Detect which cell encompasses the target text, then output its (x, y) center coordinate. 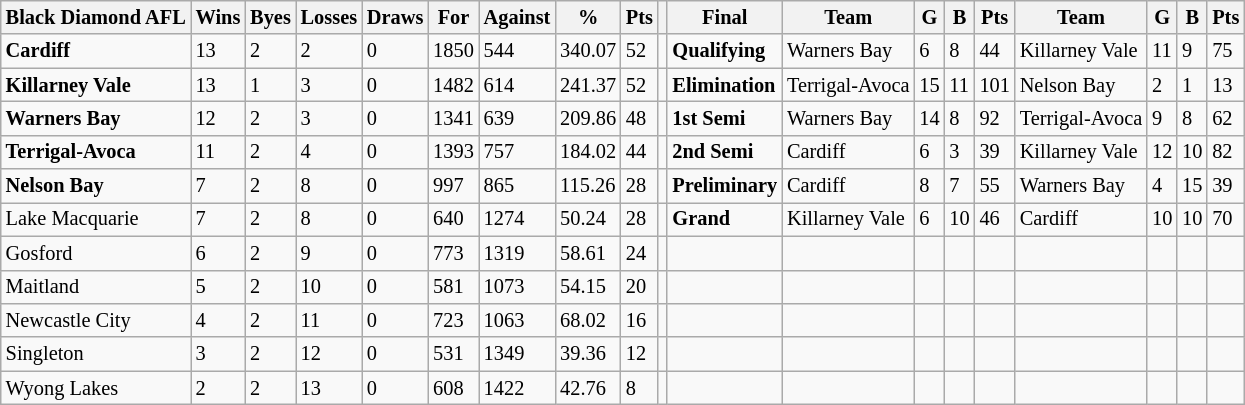
58.61 (588, 253)
75 (1226, 51)
581 (453, 287)
Against (518, 17)
Lake Macquarie (96, 219)
Wins (218, 17)
865 (518, 186)
1319 (518, 253)
997 (453, 186)
1063 (518, 320)
101 (995, 85)
Preliminary (724, 186)
5 (218, 287)
For (453, 17)
46 (995, 219)
Byes (270, 17)
531 (453, 354)
82 (1226, 152)
773 (453, 253)
1st Semi (724, 118)
115.26 (588, 186)
% (588, 17)
92 (995, 118)
1850 (453, 51)
639 (518, 118)
608 (453, 388)
Qualifying (724, 51)
39.36 (588, 354)
16 (640, 320)
Final (724, 17)
1341 (453, 118)
640 (453, 219)
50.24 (588, 219)
68.02 (588, 320)
757 (518, 152)
241.37 (588, 85)
Draws (395, 17)
1274 (518, 219)
2nd Semi (724, 152)
723 (453, 320)
55 (995, 186)
1393 (453, 152)
Wyong Lakes (96, 388)
14 (929, 118)
1073 (518, 287)
48 (640, 118)
Newcastle City (96, 320)
1482 (453, 85)
Singleton (96, 354)
614 (518, 85)
70 (1226, 219)
544 (518, 51)
184.02 (588, 152)
1349 (518, 354)
Grand (724, 219)
24 (640, 253)
54.15 (588, 287)
62 (1226, 118)
Maitland (96, 287)
Gosford (96, 253)
Losses (329, 17)
209.86 (588, 118)
340.07 (588, 51)
Black Diamond AFL (96, 17)
Elimination (724, 85)
1422 (518, 388)
42.76 (588, 388)
20 (640, 287)
